Return (x, y) of the center of cell containing provided text 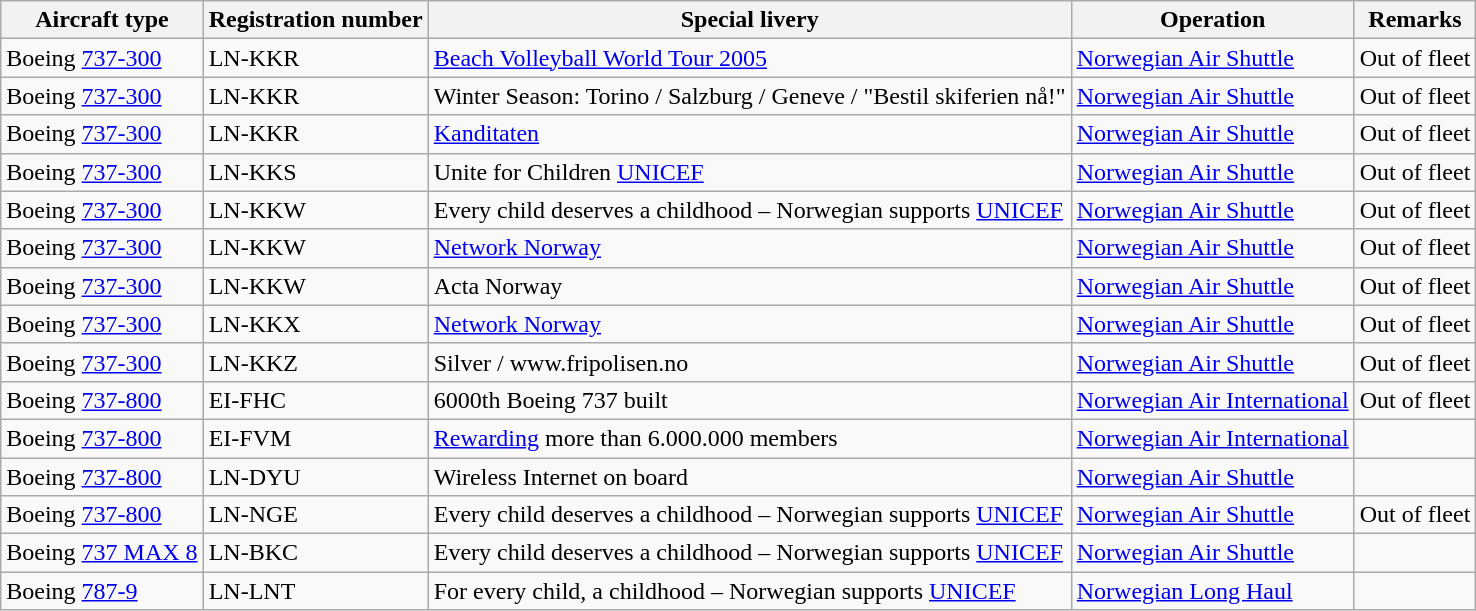
For every child, a childhood – Norwegian supports UNICEF (750, 591)
Aircraft type (102, 20)
LN-BKC (316, 553)
Boeing 787-9 (102, 591)
Rewarding more than 6.000.000 members (750, 438)
EI-FHC (316, 400)
Registration number (316, 20)
Remarks (1415, 20)
Special livery (750, 20)
Norwegian Long Haul (1212, 591)
Unite for Children UNICEF (750, 172)
LN-KKZ (316, 362)
6000th Boeing 737 built (750, 400)
Operation (1212, 20)
LN-KKS (316, 172)
Kanditaten (750, 134)
Beach Volleyball World Tour 2005 (750, 58)
Silver / www.fripolisen.no (750, 362)
LN-KKX (316, 324)
EI-FVM (316, 438)
LN-NGE (316, 515)
LN-LNT (316, 591)
Winter Season: Torino / Salzburg / Geneve / "Bestil skiferien nå!" (750, 96)
Acta Norway (750, 286)
Boeing 737 MAX 8 (102, 553)
LN-DYU (316, 477)
Wireless Internet on board (750, 477)
